Detect which cell encompasses the target text, then output its (X, Y) center coordinate. 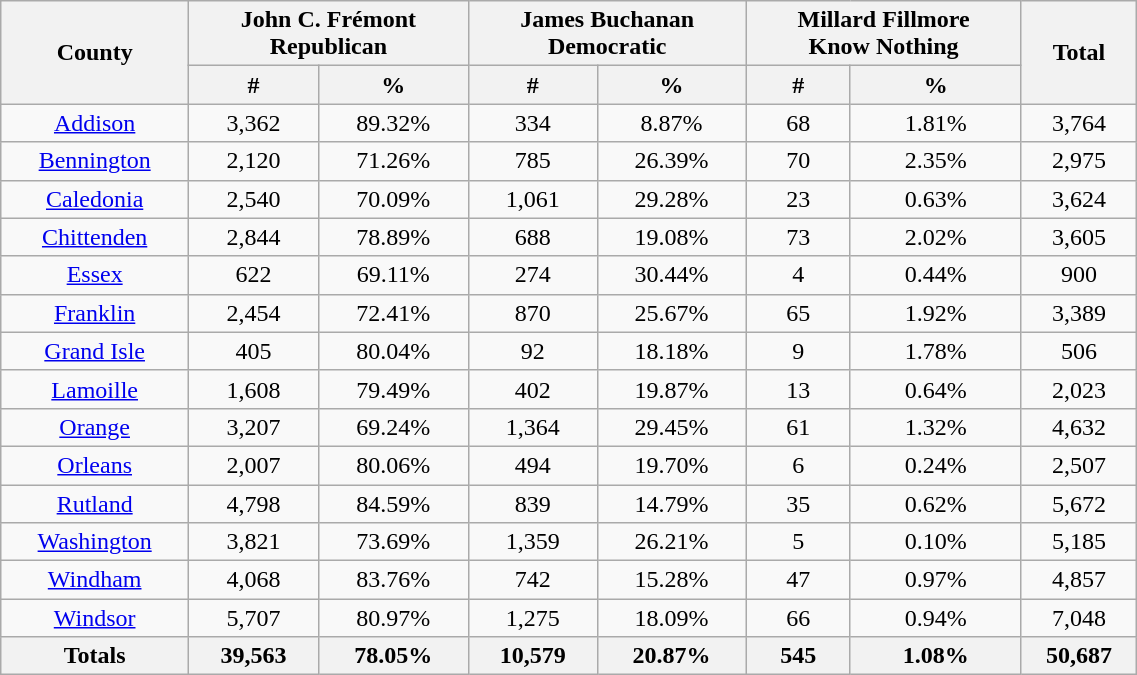
494 (532, 465)
18.18% (672, 351)
26.39% (672, 161)
29.45% (672, 427)
Total (1079, 52)
26.21% (672, 542)
23 (798, 199)
Grand Isle (95, 351)
1.32% (936, 427)
900 (1079, 275)
15.28% (672, 580)
4 (798, 275)
92 (532, 351)
Franklin (95, 313)
Rutland (95, 503)
35 (798, 503)
79.49% (393, 389)
3,605 (1079, 237)
70 (798, 161)
506 (1079, 351)
6 (798, 465)
1,608 (254, 389)
78.89% (393, 237)
1,275 (532, 618)
20.87% (672, 656)
0.10% (936, 542)
1,359 (532, 542)
29.28% (672, 199)
19.08% (672, 237)
0.63% (936, 199)
1.08% (936, 656)
78.05% (393, 656)
2,120 (254, 161)
Millard FillmoreKnow Nothing (884, 34)
69.24% (393, 427)
80.97% (393, 618)
Lamoille (95, 389)
0.94% (936, 618)
84.59% (393, 503)
785 (532, 161)
839 (532, 503)
9 (798, 351)
742 (532, 580)
545 (798, 656)
19.87% (672, 389)
Essex (95, 275)
2,507 (1079, 465)
Orange (95, 427)
1.81% (936, 123)
4,857 (1079, 580)
89.32% (393, 123)
2,975 (1079, 161)
5,707 (254, 618)
66 (798, 618)
65 (798, 313)
3,362 (254, 123)
2.02% (936, 237)
0.44% (936, 275)
1,364 (532, 427)
Bennington (95, 161)
2,023 (1079, 389)
Totals (95, 656)
47 (798, 580)
68 (798, 123)
19.70% (672, 465)
7,048 (1079, 618)
405 (254, 351)
3,821 (254, 542)
2,454 (254, 313)
5 (798, 542)
Washington (95, 542)
274 (532, 275)
30.44% (672, 275)
10,579 (532, 656)
73 (798, 237)
2.35% (936, 161)
3,389 (1079, 313)
5,185 (1079, 542)
25.67% (672, 313)
80.04% (393, 351)
13 (798, 389)
69.11% (393, 275)
3,207 (254, 427)
Caledonia (95, 199)
688 (532, 237)
71.26% (393, 161)
1.92% (936, 313)
0.97% (936, 580)
4,798 (254, 503)
John C. FrémontRepublican (329, 34)
5,672 (1079, 503)
3,624 (1079, 199)
0.24% (936, 465)
1,061 (532, 199)
83.76% (393, 580)
4,632 (1079, 427)
4,068 (254, 580)
Orleans (95, 465)
1.78% (936, 351)
Windsor (95, 618)
Chittenden (95, 237)
80.06% (393, 465)
18.09% (672, 618)
Addison (95, 123)
3,764 (1079, 123)
0.64% (936, 389)
61 (798, 427)
County (95, 52)
2,844 (254, 237)
334 (532, 123)
2,007 (254, 465)
870 (532, 313)
50,687 (1079, 656)
39,563 (254, 656)
8.87% (672, 123)
70.09% (393, 199)
14.79% (672, 503)
0.62% (936, 503)
Windham (95, 580)
2,540 (254, 199)
James BuchananDemocratic (607, 34)
402 (532, 389)
72.41% (393, 313)
622 (254, 275)
73.69% (393, 542)
